Find where the given text appears and provide that cell's center as [X, Y] coordinate. 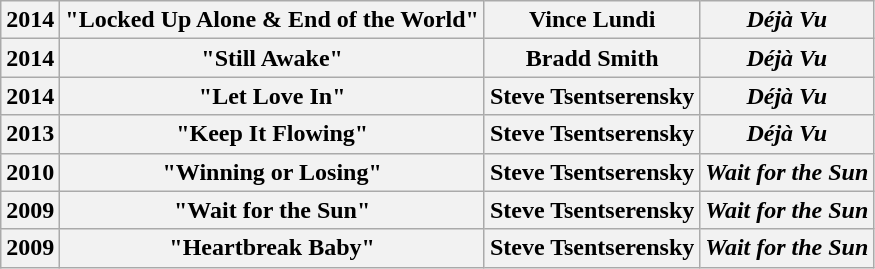
Vince Lundi [592, 20]
2010 [30, 172]
"Still Awake" [272, 58]
"Wait for the Sun" [272, 210]
"Let Love In" [272, 96]
"Locked Up Alone & End of the World" [272, 20]
"Keep It Flowing" [272, 134]
"Winning or Losing" [272, 172]
"Heartbreak Baby" [272, 248]
Bradd Smith [592, 58]
2013 [30, 134]
